Extract the [x, y] coordinate from the center of the cell holding the provided text.  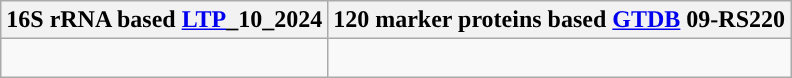
120 marker proteins based GTDB 09-RS220 [560, 20]
16S rRNA based LTP_10_2024 [164, 20]
